Pinpoint the cell where the given text exists, returning its (x, y) midpoint coordinate. 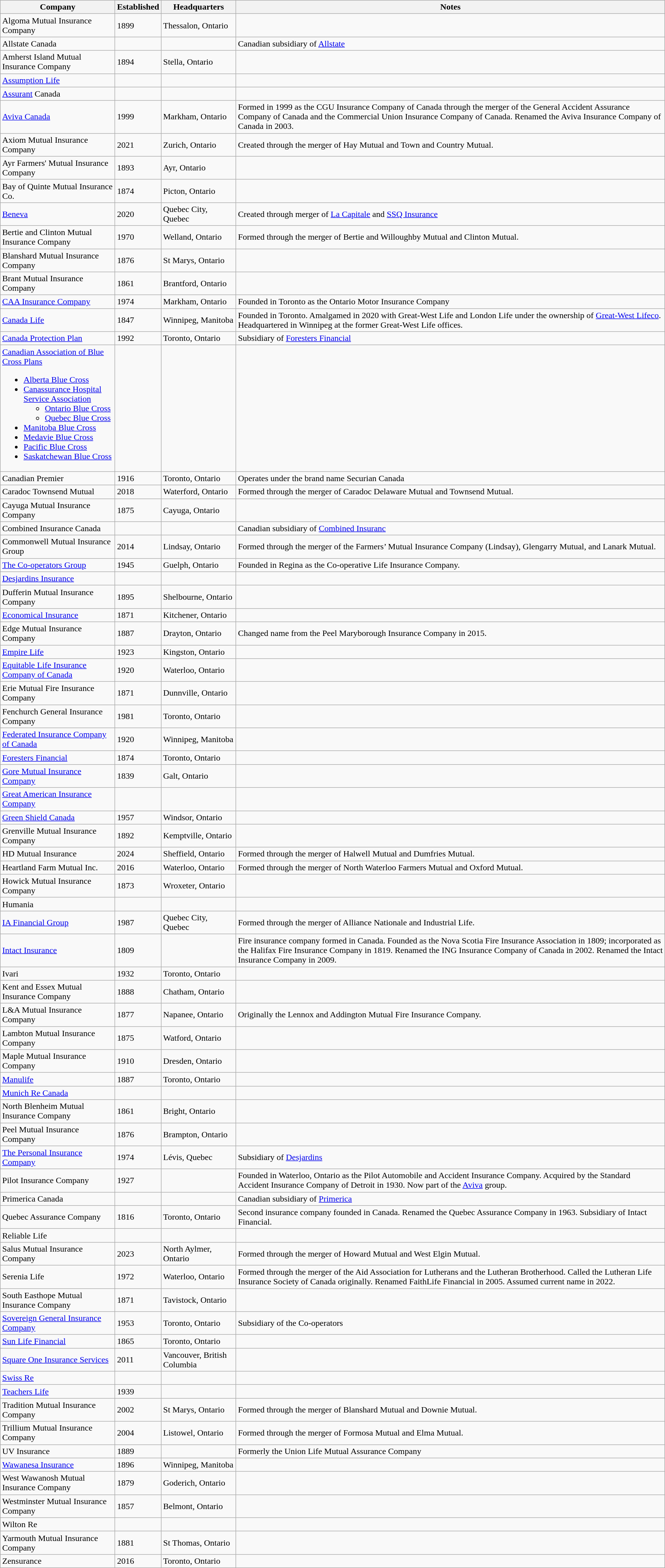
Kingston, Ontario (199, 652)
1881 (138, 1542)
Edge Mutual Insurance Company (58, 633)
Welland, Ontario (199, 237)
Zurich, Ontario (199, 145)
Zensurance (58, 1561)
Brampton, Ontario (199, 1134)
1992 (138, 338)
2021 (138, 145)
2014 (138, 547)
1839 (138, 776)
Formed through the merger of Alliance Nationale and Industrial Life. (450, 922)
Westminster Mutual Insurance Company (58, 1506)
Canadian Premier (58, 478)
The Personal Insurance Company (58, 1158)
Subsidiary of Desjardins (450, 1158)
Belmont, Ontario (199, 1506)
Assurant Canada (58, 94)
Formed through the merger of Caradoc Delaware Mutual and Townsend Mutual. (450, 492)
CAA Insurance Company (58, 302)
Axiom Mutual Insurance Company (58, 145)
Operates under the brand name Securian Canada (450, 478)
1894 (138, 62)
1877 (138, 1015)
Primerica Canada (58, 1199)
Yarmouth Mutual Insurance Company (58, 1542)
1932 (138, 973)
Bay of Quinte Mutual Insurance Co. (58, 191)
1945 (138, 565)
Kitchener, Ontario (199, 615)
Ayr Farmers' Mutual Insurance Company (58, 168)
1899 (138, 26)
Created through merger of La Capitale and SSQ Insurance (450, 214)
Salus Mutual Insurance Company (58, 1253)
Howick Mutual Insurance Company (58, 886)
Formed through the merger of Formosa Mutual and Elma Mutual. (450, 1433)
Subsidiary of the Co-operators (450, 1323)
1972 (138, 1277)
Picton, Ontario (199, 191)
Munich Re Canada (58, 1093)
Grenville Mutual Insurance Company (58, 836)
Ivari (58, 973)
Goderich, Ontario (199, 1483)
Foresters Financial (58, 758)
1888 (138, 992)
Lambton Mutual Insurance Company (58, 1038)
Humania (58, 904)
Napanee, Ontario (199, 1015)
UV Insurance (58, 1451)
L&A Mutual Insurance Company (58, 1015)
Serenia Life (58, 1277)
Listowel, Ontario (199, 1433)
Aviva Canada (58, 117)
Wroxeter, Ontario (199, 886)
Intact Insurance (58, 950)
Thessalon, Ontario (199, 26)
1892 (138, 836)
Pilot Insurance Company (58, 1180)
1889 (138, 1451)
North Aylmer, Ontario (199, 1253)
1987 (138, 922)
Assumption Life (58, 80)
Notes (450, 7)
1873 (138, 886)
Chatham, Ontario (199, 992)
Originally the Lennox and Addington Mutual Fire Insurance Company. (450, 1015)
Kemptville, Ontario (199, 836)
1879 (138, 1483)
Wilton Re (58, 1524)
Kent and Essex Mutual Insurance Company (58, 992)
Canada Protection Plan (58, 338)
Sovereign General Insurance Company (58, 1323)
Blanshard Mutual Insurance Company (58, 260)
Canadian subsidiary of Combined Insuranc (450, 528)
Formed through the merger of Blanshard Mutual and Downie Mutual. (450, 1410)
Watford, Ontario (199, 1038)
Formed through the merger of Howard Mutual and West Elgin Mutual. (450, 1253)
Fenchurch General Insurance Company (58, 717)
Canada Life (58, 320)
1923 (138, 652)
Equitable Life Insurance Company of Canada (58, 670)
2002 (138, 1410)
1816 (138, 1217)
St Thomas, Ontario (199, 1542)
Brant Mutual Insurance Company (58, 283)
Combined Insurance Canada (58, 528)
Sheffield, Ontario (199, 854)
1893 (138, 168)
South Easthope Mutual Insurance Company (58, 1300)
Peel Mutual Insurance Company (58, 1134)
Founded in Regina as the Co-operative Life Insurance Company. (450, 565)
2023 (138, 1253)
Great American Insurance Company (58, 799)
1999 (138, 117)
West Wawanosh Mutual Insurance Company (58, 1483)
Caradoc Townsend Mutual (58, 492)
1847 (138, 320)
1910 (138, 1061)
Dunnville, Ontario (199, 693)
Empire Life (58, 652)
1916 (138, 478)
Teachers Life (58, 1392)
1809 (138, 950)
Stella, Ontario (199, 62)
Lévis, Quebec (199, 1158)
1953 (138, 1323)
2004 (138, 1433)
Gore Mutual Insurance Company (58, 776)
The Co-operators Group (58, 565)
Wawanesa Insurance (58, 1465)
Brantford, Ontario (199, 283)
Subsidiary of Foresters Financial (450, 338)
Federated Insurance Company of Canada (58, 739)
Formed through the merger of Halwell Mutual and Dumfries Mutual. (450, 854)
1939 (138, 1392)
Trillium Mutual Insurance Company (58, 1433)
Desjardins Insurance (58, 578)
Guelph, Ontario (199, 565)
Sun Life Financial (58, 1341)
Cayuga Mutual Insurance Company (58, 510)
Vancouver, British Columbia (199, 1360)
Founded in Toronto as the Ontario Motor Insurance Company (450, 302)
Shelbourne, Ontario (199, 597)
Allstate Canada (58, 44)
Dufferin Mutual Insurance Company (58, 597)
Ayr, Ontario (199, 168)
Lindsay, Ontario (199, 547)
Economical Insurance (58, 615)
Quebec Assurance Company (58, 1217)
Formed through the merger of the Farmers’ Mutual Insurance Company (Lindsay), Glengarry Mutual, and Lanark Mutual. (450, 547)
Erie Mutual Fire Insurance Company (58, 693)
Bright, Ontario (199, 1111)
Beneva (58, 214)
Formerly the Union Life Mutual Assurance Company (450, 1451)
Tavistock, Ontario (199, 1300)
Waterford, Ontario (199, 492)
Created through the merger of Hay Mutual and Town and Country Mutual. (450, 145)
1927 (138, 1180)
Established (138, 7)
1981 (138, 717)
1857 (138, 1506)
2011 (138, 1360)
Amherst Island Mutual Insurance Company (58, 62)
Drayton, Ontario (199, 633)
Square One Insurance Services (58, 1360)
Company (58, 7)
Galt, Ontario (199, 776)
Headquarters (199, 7)
Second insurance company founded in Canada. Renamed the Quebec Assurance Company in 1963. Subsidiary of Intact Financial. (450, 1217)
Tradition Mutual Insurance Company (58, 1410)
Green Shield Canada (58, 817)
Bertie and Clinton Mutual Insurance Company (58, 237)
Maple Mutual Insurance Company (58, 1061)
Canadian subsidiary of Allstate (450, 44)
Algoma Mutual Insurance Company (58, 26)
1895 (138, 597)
1865 (138, 1341)
1957 (138, 817)
Canadian subsidiary of Primerica (450, 1199)
HD Mutual Insurance (58, 854)
Reliable Life (58, 1235)
Heartland Farm Mutual Inc. (58, 867)
Formed through the merger of North Waterloo Farmers Mutual and Oxford Mutual. (450, 867)
Changed name from the Peel Maryborough Insurance Company in 2015. (450, 633)
Windsor, Ontario (199, 817)
2018 (138, 492)
Commonwell Mutual Insurance Group (58, 547)
North Blenheim Mutual Insurance Company (58, 1111)
Swiss Re (58, 1378)
2020 (138, 214)
IA Financial Group (58, 922)
Formed through the merger of Bertie and Willoughby Mutual and Clinton Mutual. (450, 237)
1896 (138, 1465)
1970 (138, 237)
2024 (138, 854)
Manulife (58, 1079)
Cayuga, Ontario (199, 510)
Dresden, Ontario (199, 1061)
